Capture the cell that displays the provided text and extract its (x, y) central coordinate. 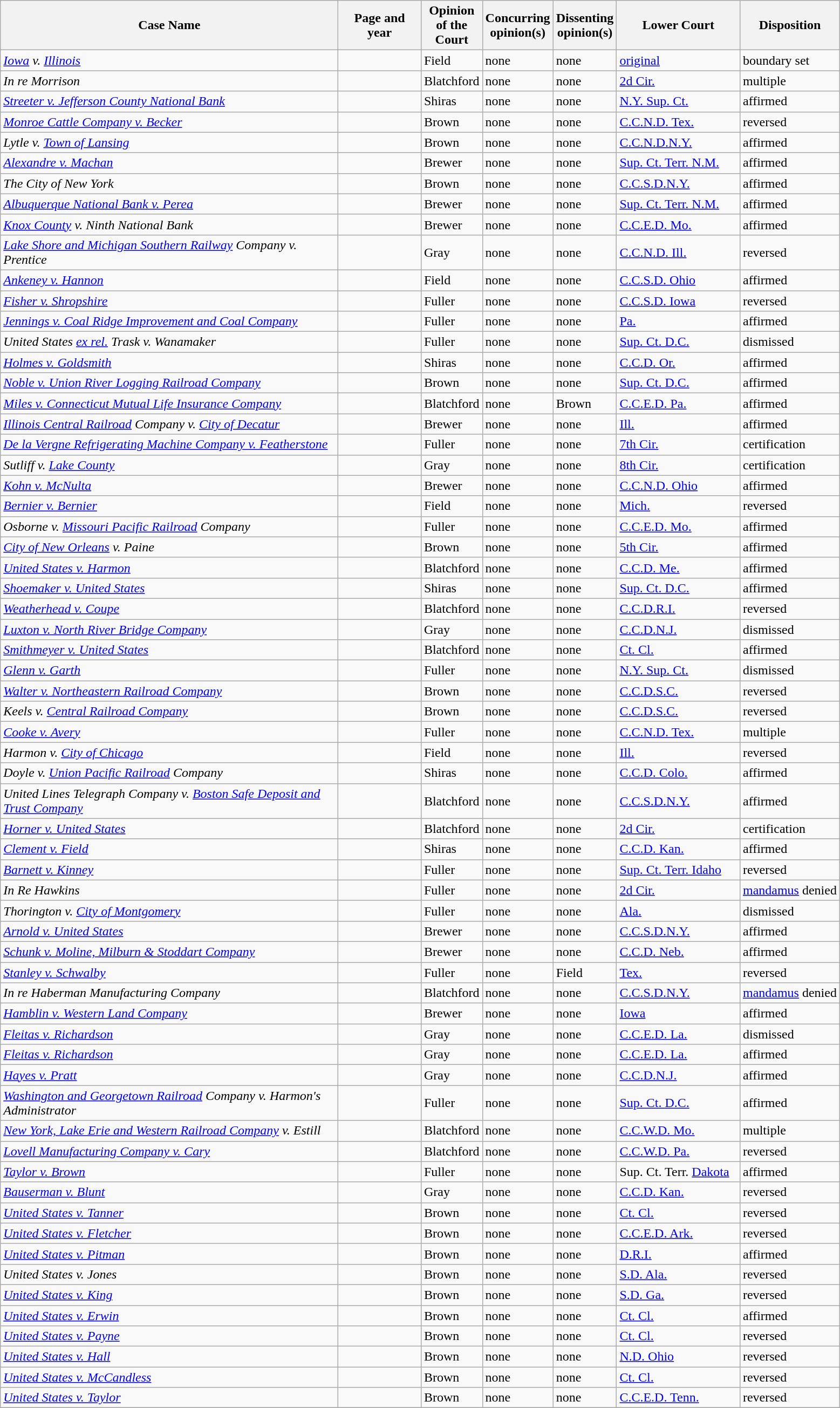
United Lines Telegraph Company v. Boston Safe Deposit and Trust Company (169, 801)
United States v. McCandless (169, 1377)
United States v. King (169, 1295)
De la Vergne Refrigerating Machine Company v. Featherstone (169, 445)
Osborne v. Missouri Pacific Railroad Company (169, 527)
Streeter v. Jefferson County National Bank (169, 101)
Albuquerque National Bank v. Perea (169, 204)
C.C.S.D. Ohio (679, 280)
boundary set (790, 60)
N.D. Ohio (679, 1357)
Thorington v. City of Montgomery (169, 911)
Clement v. Field (169, 849)
C.C.S.D. Iowa (679, 300)
5th Cir. (679, 547)
7th Cir. (679, 445)
United States v. Jones (169, 1274)
Smithmeyer v. United States (169, 650)
Shoemaker v. United States (169, 588)
United States v. Pitman (169, 1254)
Disposition (790, 25)
C.C.E.D. Tenn. (679, 1398)
C.C.N.D. Ill. (679, 252)
C.C.D. Me. (679, 568)
C.C.D.R.I. (679, 609)
C.C.W.D. Mo. (679, 1131)
Lytle v. Town of Lansing (169, 142)
United States v. Fletcher (169, 1233)
Barnett v. Kinney (169, 870)
Sutliff v. Lake County (169, 465)
Iowa v. Illinois (169, 60)
Weatherhead v. Coupe (169, 609)
New York, Lake Erie and Western Railroad Company v. Estill (169, 1131)
Sup. Ct. Terr. Dakota (679, 1172)
Jennings v. Coal Ridge Improvement and Coal Company (169, 322)
Cooke v. Avery (169, 732)
Bernier v. Bernier (169, 506)
Opinion of the Court (452, 25)
Alexandre v. Machan (169, 163)
Horner v. United States (169, 829)
Miles v. Connecticut Mutual Life Insurance Company (169, 404)
C.C.E.D. Ark. (679, 1233)
Hamblin v. Western Land Company (169, 1014)
Iowa (679, 1014)
Concurring opinion(s) (518, 25)
Lower Court (679, 25)
Stanley v. Schwalby (169, 973)
Fisher v. Shropshire (169, 300)
The City of New York (169, 183)
C.C.D. Or. (679, 363)
Dissenting opinion(s) (585, 25)
United States v. Payne (169, 1336)
Holmes v. Goldsmith (169, 363)
Keels v. Central Railroad Company (169, 712)
original (679, 60)
Doyle v. Union Pacific Railroad Company (169, 773)
Harmon v. City of Chicago (169, 753)
Hayes v. Pratt (169, 1075)
Arnold v. United States (169, 931)
C.C.W.D. Pa. (679, 1151)
Taylor v. Brown (169, 1172)
United States v. Tanner (169, 1213)
In re Haberman Manufacturing Company (169, 993)
United States v. Hall (169, 1357)
Schunk v. Moline, Milburn & Stoddart Company (169, 952)
Ankeney v. Hannon (169, 280)
United States v. Erwin (169, 1316)
Illinois Central Railroad Company v. City of Decatur (169, 424)
Page and year (380, 25)
C.C.E.D. Pa. (679, 404)
Washington and Georgetown Railroad Company v. Harmon's Administrator (169, 1103)
Ala. (679, 911)
Lake Shore and Michigan Southern Railway Company v. Prentice (169, 252)
Kohn v. McNulta (169, 486)
Mich. (679, 506)
C.C.D. Colo. (679, 773)
D.R.I. (679, 1254)
Monroe Cattle Company v. Becker (169, 122)
Glenn v. Garth (169, 671)
Luxton v. North River Bridge Company (169, 630)
United States v. Harmon (169, 568)
S.D. Ga. (679, 1295)
In Re Hawkins (169, 890)
Noble v. Union River Logging Railroad Company (169, 383)
Sup. Ct. Terr. Idaho (679, 870)
United States ex rel. Trask v. Wanamaker (169, 342)
C.C.D. Neb. (679, 952)
Case Name (169, 25)
In re Morrison (169, 81)
Tex. (679, 973)
C.C.N.D. Ohio (679, 486)
United States v. Taylor (169, 1398)
Walter v. Northeastern Railroad Company (169, 691)
Bauserman v. Blunt (169, 1192)
S.D. Ala. (679, 1274)
8th Cir. (679, 465)
C.C.N.D.N.Y. (679, 142)
Pa. (679, 322)
Lovell Manufacturing Company v. Cary (169, 1151)
Knox County v. Ninth National Bank (169, 224)
City of New Orleans v. Paine (169, 547)
